From the cell containing the given text, extract its center point as (X, Y) coordinate. 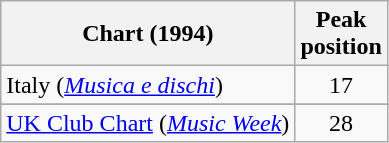
Italy (Musica e dischi) (148, 85)
UK Club Chart (Music Week) (148, 123)
Peakposition (341, 34)
17 (341, 85)
28 (341, 123)
Chart (1994) (148, 34)
